Pinpoint the cell where the given text exists, returning its [x, y] midpoint coordinate. 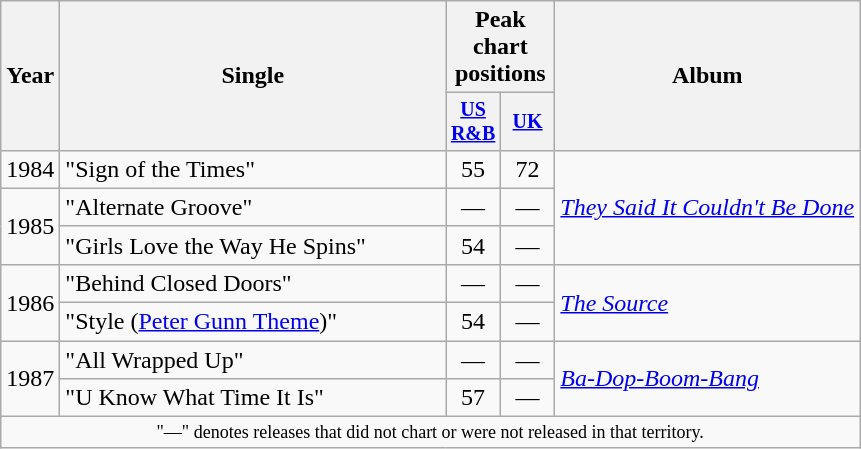
Year [30, 76]
"Girls Love the Way He Spins" [253, 245]
1987 [30, 379]
"Style (Peter Gunn Theme)" [253, 322]
57 [473, 398]
"—" denotes releases that did not chart or were not released in that territory. [430, 432]
"Sign of the Times" [253, 169]
"U Know What Time It Is" [253, 398]
US R&B [473, 122]
1986 [30, 302]
UK [527, 122]
The Source [708, 302]
Single [253, 76]
72 [527, 169]
They Said It Couldn't Be Done [708, 207]
Peak chart positions [500, 47]
"Alternate Groove" [253, 207]
"All Wrapped Up" [253, 360]
55 [473, 169]
"Behind Closed Doors" [253, 283]
Album [708, 76]
1985 [30, 226]
1984 [30, 169]
Ba-Dop-Boom-Bang [708, 379]
